Pinpoint the cell where the given text exists, returning its [X, Y] midpoint coordinate. 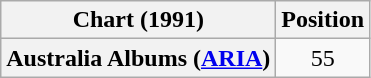
Chart (1991) [138, 20]
55 [323, 58]
Australia Albums (ARIA) [138, 58]
Position [323, 20]
